From the cell containing the given text, extract its center point as [X, Y] coordinate. 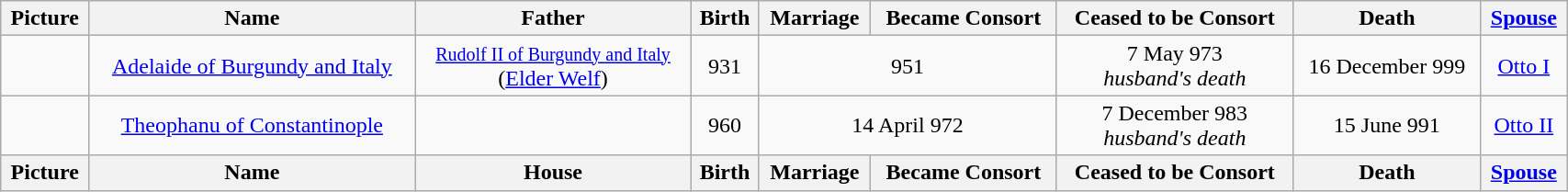
14 April 972 [908, 125]
931 [725, 66]
7 May 973 husband's death [1175, 66]
Rudolf II of Burgundy and Italy (Elder Welf) [553, 66]
House [553, 173]
Theophanu of Constantinople [252, 125]
Otto I [1524, 66]
Otto II [1524, 125]
960 [725, 125]
7 December 983husband's death [1175, 125]
Father [553, 18]
Adelaide of Burgundy and Italy [252, 66]
951 [908, 66]
16 December 999 [1387, 66]
15 June 991 [1387, 125]
